Determine the [X, Y] coordinate at the center of the cell enclosing the given text.  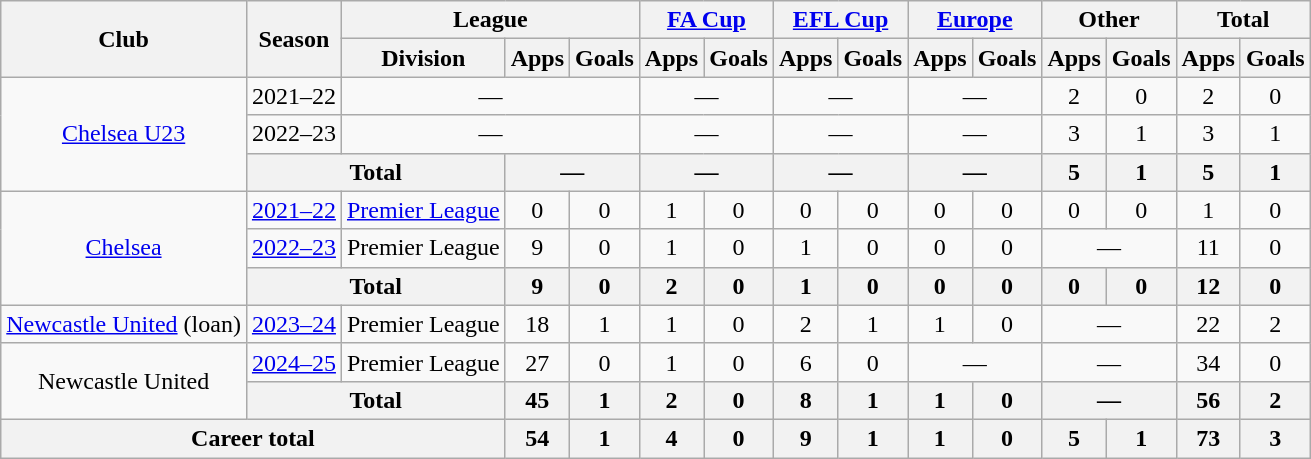
2023–24 [294, 324]
Career total [253, 438]
Newcastle United [124, 381]
73 [1208, 438]
54 [537, 438]
8 [805, 400]
56 [1208, 400]
22 [1208, 324]
Chelsea U23 [124, 134]
FA Cup [706, 20]
4 [671, 438]
Europe [975, 20]
Season [294, 39]
Newcastle United (loan) [124, 324]
League [490, 20]
34 [1208, 362]
45 [537, 400]
Division [423, 58]
Club [124, 39]
Other [1109, 20]
12 [1208, 286]
11 [1208, 248]
18 [537, 324]
Chelsea [124, 248]
27 [537, 362]
EFL Cup [840, 20]
2024–25 [294, 362]
6 [805, 362]
